Determine the (X, Y) coordinate at the center of the cell enclosing the given text.  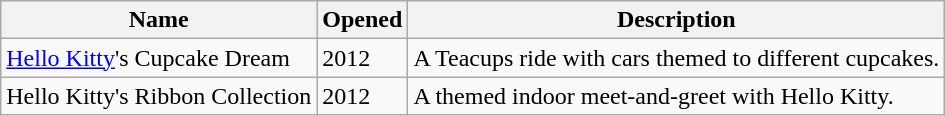
A themed indoor meet-and-greet with Hello Kitty. (676, 96)
Opened (362, 20)
Hello Kitty's Cupcake Dream (159, 58)
A Teacups ride with cars themed to different cupcakes. (676, 58)
Hello Kitty's Ribbon Collection (159, 96)
Description (676, 20)
Name (159, 20)
